Pinpoint the cell where the given text exists, returning its [x, y] midpoint coordinate. 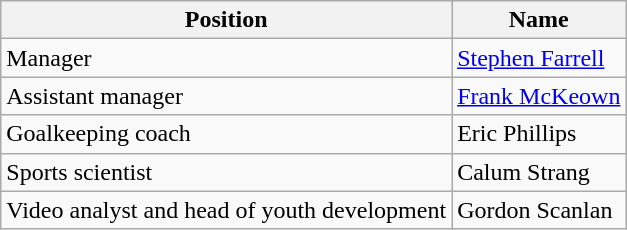
Manager [226, 58]
Position [226, 20]
Goalkeeping coach [226, 134]
Video analyst and head of youth development [226, 210]
Sports scientist [226, 172]
Stephen Farrell [539, 58]
Assistant manager [226, 96]
Gordon Scanlan [539, 210]
Calum Strang [539, 172]
Eric Phillips [539, 134]
Name [539, 20]
Frank McKeown [539, 96]
